Scan for the cell matching the given text and deliver its [x, y] coordinate at center. 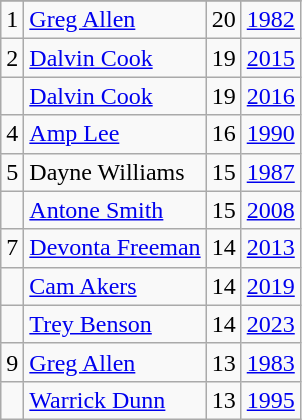
Cam Akers [115, 286]
16 [224, 134]
20 [224, 20]
2013 [270, 248]
2 [12, 58]
2023 [270, 324]
1987 [270, 172]
1983 [270, 362]
Trey Benson [115, 324]
1995 [270, 400]
Amp Lee [115, 134]
Devonta Freeman [115, 248]
1990 [270, 134]
Warrick Dunn [115, 400]
5 [12, 172]
2015 [270, 58]
1 [12, 20]
2019 [270, 286]
2016 [270, 96]
Dayne Williams [115, 172]
1982 [270, 20]
Antone Smith [115, 210]
7 [12, 248]
4 [12, 134]
9 [12, 362]
2008 [270, 210]
